From the cell containing the given text, extract its center point as (x, y) coordinate. 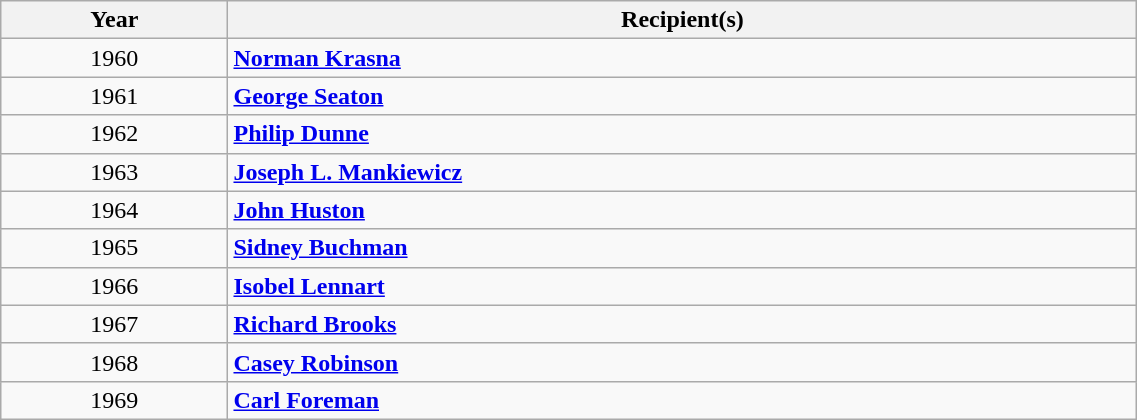
Norman Krasna (682, 58)
Philip Dunne (682, 134)
1967 (114, 324)
George Seaton (682, 96)
Sidney Buchman (682, 248)
1968 (114, 362)
1964 (114, 210)
John Huston (682, 210)
1963 (114, 172)
Casey Robinson (682, 362)
1966 (114, 286)
Joseph L. Mankiewicz (682, 172)
Richard Brooks (682, 324)
Recipient(s) (682, 20)
1965 (114, 248)
1960 (114, 58)
Year (114, 20)
1961 (114, 96)
Carl Foreman (682, 400)
1962 (114, 134)
1969 (114, 400)
Isobel Lennart (682, 286)
